Return [x, y] of the center of cell containing provided text 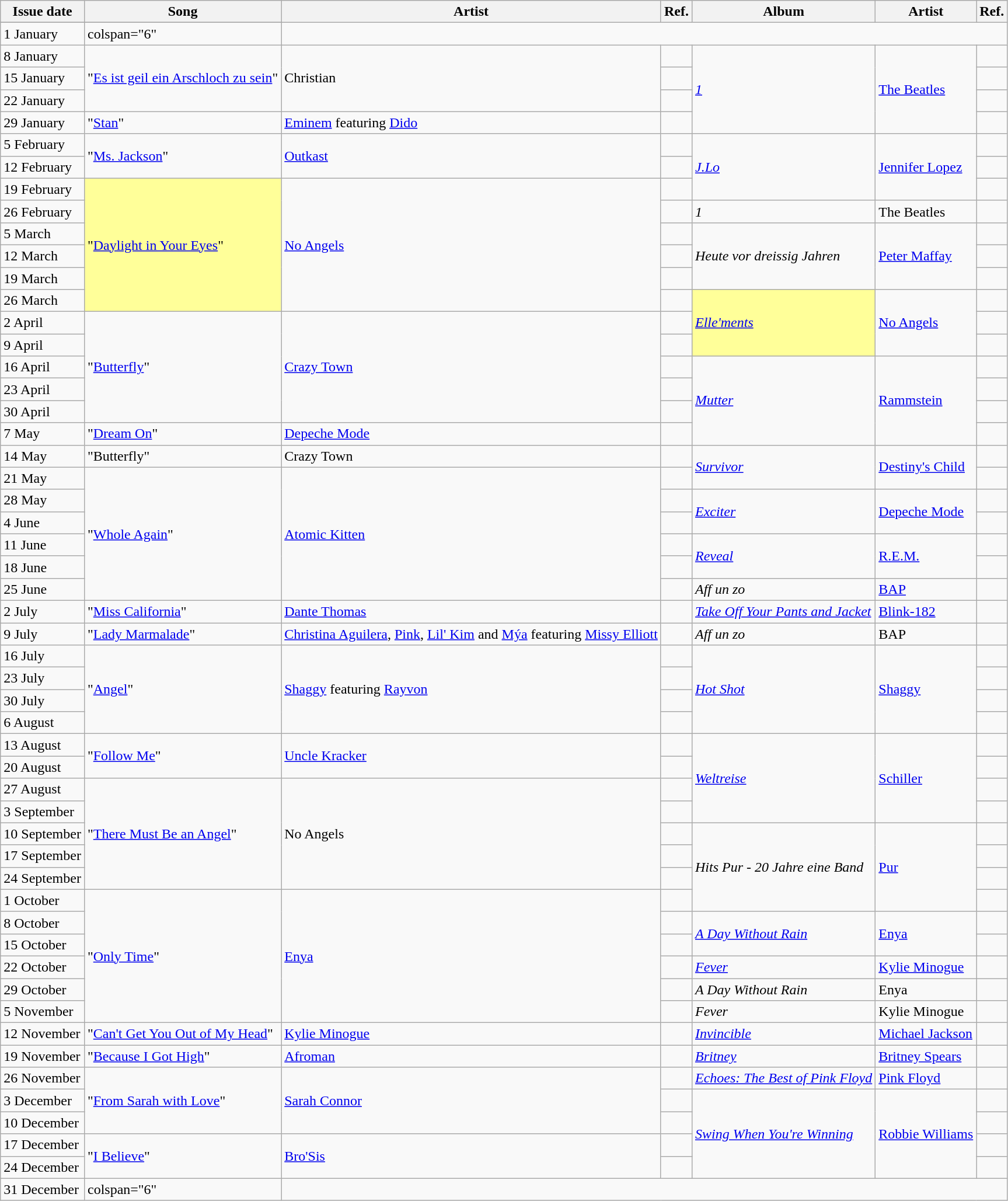
12 November [43, 1034]
12 February [43, 167]
30 April [43, 412]
Schiller [926, 778]
Dante Thomas [472, 611]
16 April [43, 367]
Exciter [783, 511]
8 October [43, 922]
5 March [43, 234]
8 January [43, 56]
R.E.M. [926, 556]
12 March [43, 256]
Hot Shot [783, 690]
1 October [43, 900]
Bro'Sis [472, 1156]
29 October [43, 990]
Jennifer Lopez [926, 167]
26 March [43, 301]
31 December [43, 1189]
J.Lo [783, 167]
25 June [43, 589]
14 May [43, 456]
9 April [43, 345]
Shaggy featuring Rayvon [472, 690]
Michael Jackson [926, 1034]
Outkast [472, 156]
"There Must Be an Angel" [182, 834]
"Can't Get You Out of My Head" [182, 1034]
Shaggy [926, 690]
24 December [43, 1167]
Swing When You're Winning [783, 1134]
Uncle Kracker [472, 756]
2 July [43, 611]
19 February [43, 189]
23 April [43, 389]
Song [182, 12]
Invincible [783, 1034]
Christina Aguilera, Pink, Lil' Kim and Mýa featuring Missy Elliott [472, 633]
Issue date [43, 12]
"Because I Got High" [182, 1056]
"Only Time" [182, 956]
9 July [43, 633]
Rammstein [926, 401]
Robbie Williams [926, 1134]
Survivor [783, 467]
"Follow Me" [182, 756]
"Ms. Jackson" [182, 156]
Christian [472, 78]
Heute vor dreissig Jahren [783, 256]
1 January [43, 34]
Britney Spears [926, 1056]
28 May [43, 500]
3 December [43, 1101]
4 June [43, 523]
29 January [43, 123]
"Miss California" [182, 611]
Elle'ments [783, 323]
2 April [43, 323]
27 August [43, 789]
"Angel" [182, 690]
Destiny's Child [926, 467]
Pink Floyd [926, 1078]
11 June [43, 545]
10 December [43, 1123]
26 February [43, 211]
Weltreise [783, 778]
"Daylight in Your Eyes" [182, 245]
21 May [43, 478]
"Lady Marmalade" [182, 633]
Mutter [783, 401]
24 September [43, 878]
10 September [43, 834]
"Dream On" [182, 434]
Blink-182 [926, 611]
Echoes: The Best of Pink Floyd [783, 1078]
30 July [43, 701]
Atomic Kitten [472, 534]
Pur [926, 867]
Reveal [783, 556]
Album [783, 12]
17 December [43, 1145]
22 January [43, 100]
16 July [43, 656]
19 November [43, 1056]
22 October [43, 967]
5 February [43, 145]
Eminem featuring Dido [472, 123]
3 September [43, 812]
"Whole Again" [182, 534]
Take Off Your Pants and Jacket [783, 611]
Sarah Connor [472, 1101]
17 September [43, 856]
19 March [43, 279]
15 October [43, 945]
Peter Maffay [926, 256]
Britney [783, 1056]
13 August [43, 745]
"Es ist geil ein Arschloch zu sein" [182, 78]
"I Believe" [182, 1156]
6 August [43, 723]
15 January [43, 78]
26 November [43, 1078]
"Stan" [182, 123]
5 November [43, 1012]
18 June [43, 567]
23 July [43, 678]
Afroman [472, 1056]
"From Sarah with Love" [182, 1101]
20 August [43, 767]
7 May [43, 434]
Hits Pur - 20 Jahre eine Band [783, 867]
